Determine the (x, y) coordinate at the center of the cell enclosing the given text.  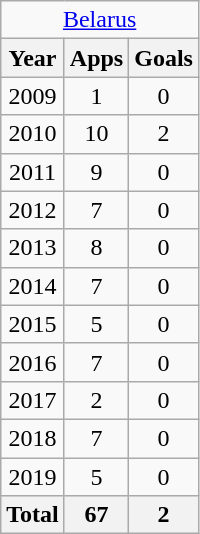
10 (96, 134)
2017 (33, 400)
Belarus (100, 20)
Apps (96, 58)
1 (96, 96)
2012 (33, 210)
9 (96, 172)
2013 (33, 248)
Total (33, 515)
2009 (33, 96)
2015 (33, 324)
2010 (33, 134)
Year (33, 58)
8 (96, 248)
2018 (33, 438)
2011 (33, 172)
Goals (164, 58)
2016 (33, 362)
2014 (33, 286)
67 (96, 515)
2019 (33, 477)
